Scan for the cell matching the given text and deliver its [X, Y] coordinate at center. 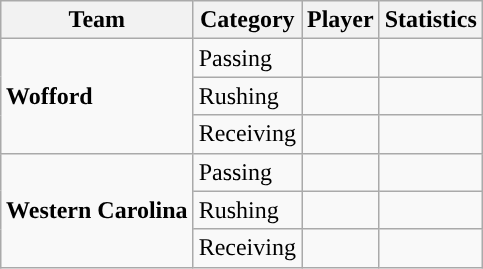
Wofford [98, 96]
Western Carolina [98, 210]
Team [98, 20]
Statistics [430, 20]
Category [247, 20]
Player [341, 20]
